Find where the given text appears and provide that cell's center as [X, Y] coordinate. 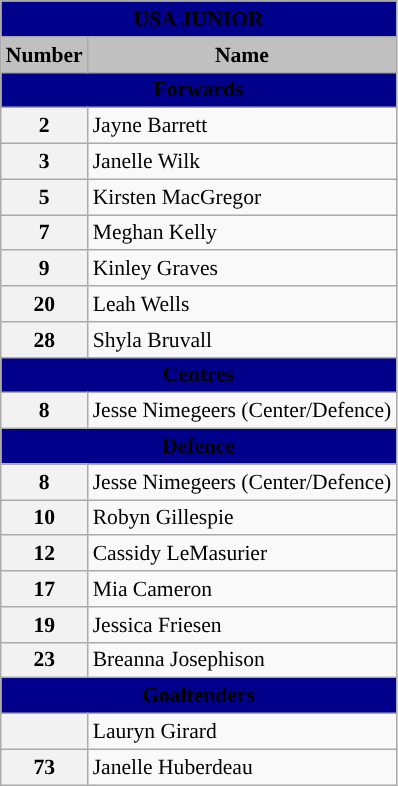
5 [44, 197]
Kinley Graves [242, 269]
28 [44, 340]
Forwards [198, 90]
Lauryn Girard [242, 732]
12 [44, 554]
Breanna Josephison [242, 660]
Jessica Friesen [242, 625]
Janelle Huberdeau [242, 767]
USA JUNIOR [198, 19]
17 [44, 589]
3 [44, 162]
Number [44, 55]
19 [44, 625]
2 [44, 126]
Robyn Gillespie [242, 518]
7 [44, 233]
73 [44, 767]
Meghan Kelly [242, 233]
Mia Cameron [242, 589]
Centres [198, 375]
23 [44, 660]
Name [242, 55]
Kirsten MacGregor [242, 197]
Janelle Wilk [242, 162]
Goaltenders [198, 696]
Leah Wells [242, 304]
Cassidy LeMasurier [242, 554]
9 [44, 269]
20 [44, 304]
Defence [198, 447]
Jayne Barrett [242, 126]
10 [44, 518]
Shyla Bruvall [242, 340]
